Return the (X, Y) coordinate for the center point of the cell that contains the specified text.  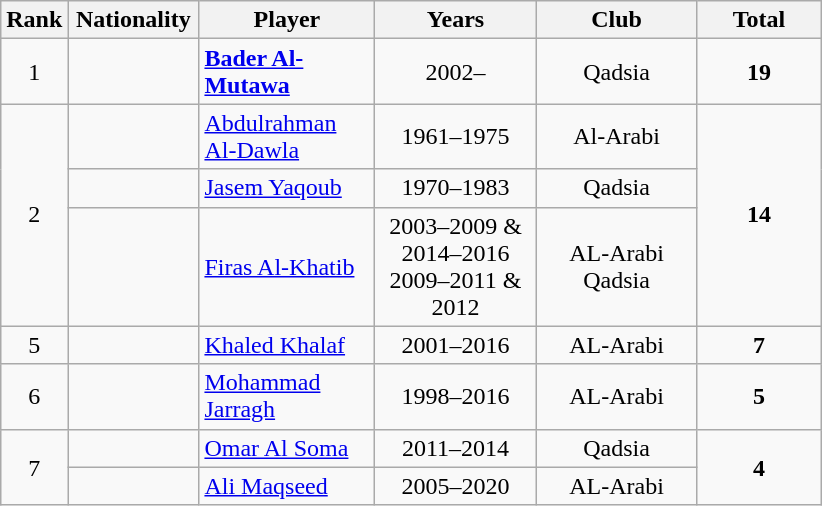
Nationality (134, 20)
1998–2016 (456, 396)
2 (34, 215)
2003–2009 & 2014–2016 2009–2011 & 2012 (456, 266)
Bader Al-Mutawa (287, 72)
AL-Arabi Qadsia (616, 266)
Mohammad Jarragh (287, 396)
2011–2014 (456, 448)
Al-Arabi (616, 136)
2001–2016 (456, 345)
4 (759, 467)
Omar Al Soma (287, 448)
Years (456, 20)
Abdulrahman Al-Dawla (287, 136)
Rank (34, 20)
2005–2020 (456, 486)
Player (287, 20)
14 (759, 215)
Club (616, 20)
1961–1975 (456, 136)
Ali Maqseed (287, 486)
6 (34, 396)
Khaled Khalaf (287, 345)
Jasem Yaqoub (287, 188)
Total (759, 20)
1 (34, 72)
19 (759, 72)
2002– (456, 72)
Firas Al-Khatib (287, 266)
1970–1983 (456, 188)
